For the text-containing cell, return its midpoint in (x, y) coordinate format. 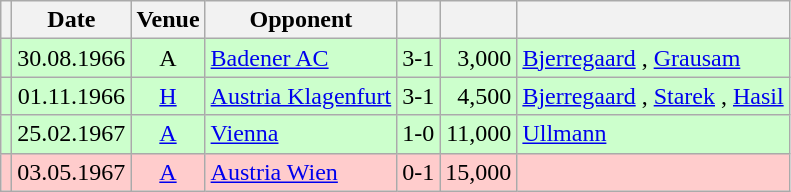
Bjerregaard , Grausam (653, 58)
Bjerregaard , Starek , Hasil (653, 96)
Austria Klagenfurt (301, 96)
H (168, 96)
1-0 (418, 134)
Austria Wien (301, 172)
30.08.1966 (72, 58)
Opponent (301, 20)
25.02.1967 (72, 134)
11,000 (478, 134)
15,000 (478, 172)
4,500 (478, 96)
01.11.1966 (72, 96)
3,000 (478, 58)
Badener AC (301, 58)
0-1 (418, 172)
Date (72, 20)
Ullmann (653, 134)
Venue (168, 20)
03.05.1967 (72, 172)
Vienna (301, 134)
